Search for the cell housing the specified text and yield its (x, y) center coordinate. 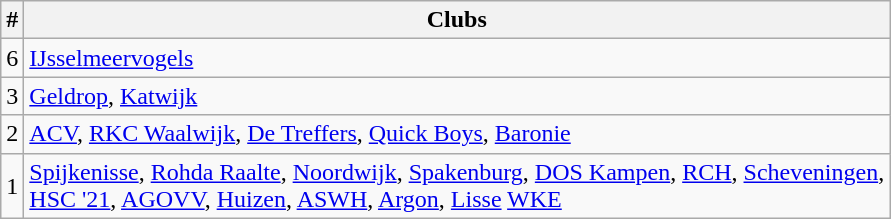
Clubs (457, 20)
Spijkenisse, Rohda Raalte, Noordwijk, Spakenburg, DOS Kampen, RCH, Scheveningen,HSC '21, AGOVV, Huizen, ASWH, Argon, Lisse WKE (457, 186)
IJsselmeervogels (457, 58)
2 (12, 134)
ACV, RKC Waalwijk, De Treffers, Quick Boys, Baronie (457, 134)
# (12, 20)
Geldrop, Katwijk (457, 96)
1 (12, 186)
6 (12, 58)
3 (12, 96)
